For the text-containing cell, return its midpoint in (X, Y) coordinate format. 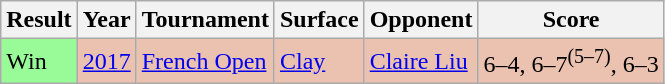
Win (39, 62)
Clay (319, 62)
Surface (319, 20)
Score (571, 20)
2017 (106, 62)
Tournament (205, 20)
Result (39, 20)
French Open (205, 62)
Opponent (421, 20)
Claire Liu (421, 62)
Year (106, 20)
6–4, 6–7(5–7), 6–3 (571, 62)
